Extract the [X, Y] coordinate from the center of the cell holding the provided text.  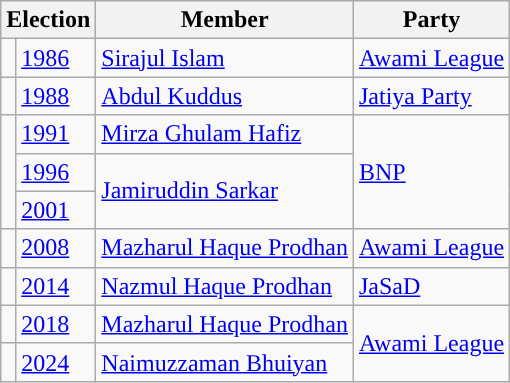
Nazmul Haque Prodhan [225, 286]
2024 [56, 362]
1988 [56, 96]
1991 [56, 134]
JaSaD [431, 286]
1996 [56, 172]
2008 [56, 248]
BNP [431, 172]
Party [431, 20]
Mirza Ghulam Hafiz [225, 134]
Abdul Kuddus [225, 96]
Jamiruddin Sarkar [225, 191]
Member [225, 20]
1986 [56, 58]
2018 [56, 324]
2001 [56, 210]
Naimuzzaman Bhuiyan [225, 362]
Sirajul Islam [225, 58]
2014 [56, 286]
Jatiya Party [431, 96]
Election [48, 20]
